Search for the cell housing the specified text and yield its (X, Y) center coordinate. 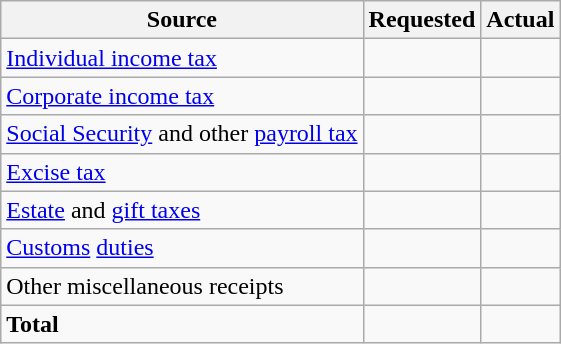
Customs duties (182, 248)
Total (182, 324)
Requested (422, 20)
Other miscellaneous receipts (182, 286)
Excise tax (182, 172)
Individual income tax (182, 58)
Estate and gift taxes (182, 210)
Corporate income tax (182, 96)
Source (182, 20)
Actual (520, 20)
Social Security and other payroll tax (182, 134)
